Provide the [X, Y] coordinate of the cell's center where the given text is located.  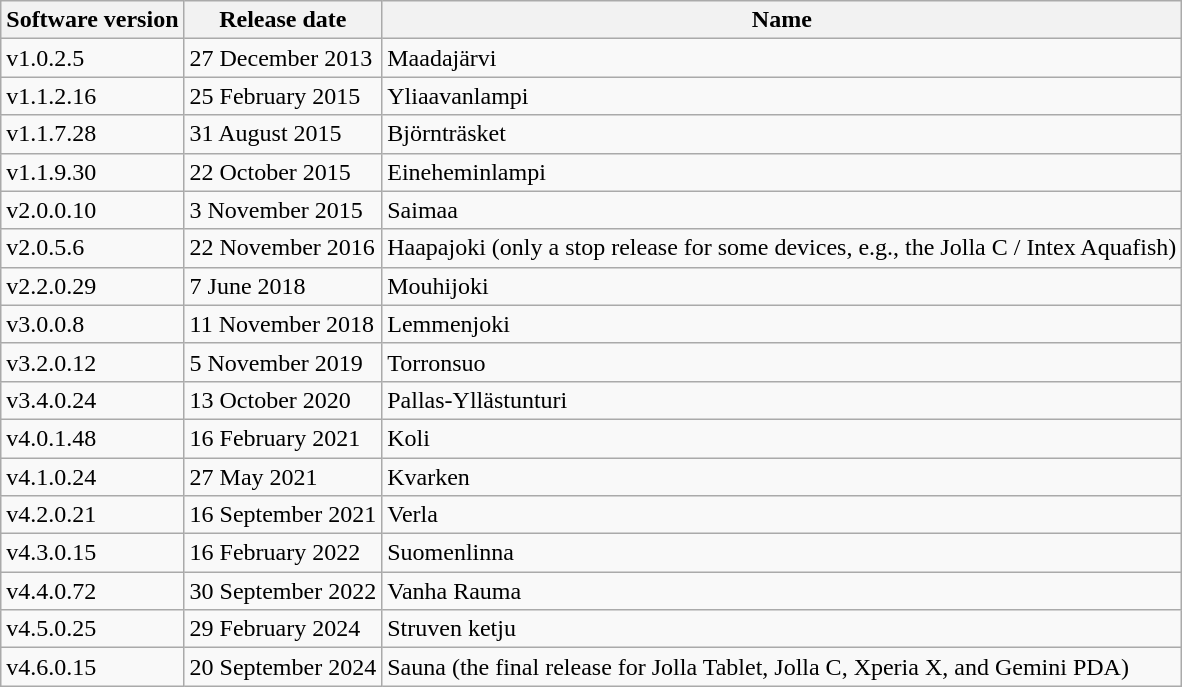
22 October 2015 [283, 172]
v2.0.5.6 [92, 248]
Verla [782, 515]
Name [782, 20]
16 February 2022 [283, 553]
22 November 2016 [283, 248]
25 February 2015 [283, 96]
v1.1.2.16 [92, 96]
11 November 2018 [283, 324]
16 September 2021 [283, 515]
v4.0.1.48 [92, 438]
31 August 2015 [283, 134]
Maadajärvi [782, 58]
v3.0.0.8 [92, 324]
Release date [283, 20]
Björnträsket [782, 134]
30 September 2022 [283, 591]
Torronsuo [782, 362]
v1.1.9.30 [92, 172]
v1.1.7.28 [92, 134]
v4.4.0.72 [92, 591]
Mouhijoki [782, 286]
20 September 2024 [283, 667]
Lemmenjoki [782, 324]
Vanha Rauma [782, 591]
5 November 2019 [283, 362]
v2.0.0.10 [92, 210]
27 December 2013 [283, 58]
13 October 2020 [283, 400]
Saimaa [782, 210]
v2.2.0.29 [92, 286]
27 May 2021 [283, 477]
3 November 2015 [283, 210]
Sauna (the final release for Jolla Tablet, Jolla C, Xperia X, and Gemini PDA) [782, 667]
Yliaavanlampi [782, 96]
Eineheminlampi [782, 172]
v4.1.0.24 [92, 477]
v3.4.0.24 [92, 400]
29 February 2024 [283, 629]
Software version [92, 20]
v4.2.0.21 [92, 515]
7 June 2018 [283, 286]
Suomenlinna [782, 553]
16 February 2021 [283, 438]
v4.3.0.15 [92, 553]
Haapajoki (only a stop release for some devices, e.g., the Jolla C / Intex Aquafish) [782, 248]
Koli [782, 438]
v4.5.0.25 [92, 629]
Kvarken [782, 477]
Struven ketju [782, 629]
v1.0.2.5 [92, 58]
Pallas-Yllästunturi [782, 400]
v4.6.0.15 [92, 667]
v3.2.0.12 [92, 362]
